Provide the [X, Y] coordinate of the cell's center where the given text is located.  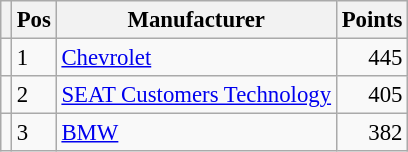
405 [372, 95]
SEAT Customers Technology [196, 95]
Points [372, 20]
1 [34, 58]
2 [34, 95]
382 [372, 133]
Chevrolet [196, 58]
3 [34, 133]
445 [372, 58]
Pos [34, 20]
Manufacturer [196, 20]
BMW [196, 133]
